Detect which cell encompasses the target text, then output its (X, Y) center coordinate. 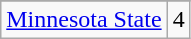
Minnesota State (84, 20)
4 (178, 20)
